Identify which cell holds the provided text, then report its [X, Y] central coordinate. 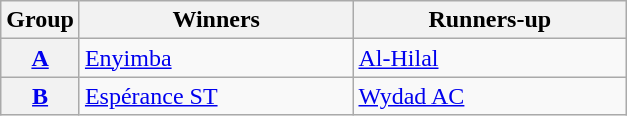
Wydad AC [490, 96]
Runners-up [490, 20]
B [40, 96]
Group [40, 20]
Espérance ST [216, 96]
Enyimba [216, 58]
Winners [216, 20]
Al-Hilal [490, 58]
A [40, 58]
